Pinpoint the cell where the given text exists, returning its [X, Y] midpoint coordinate. 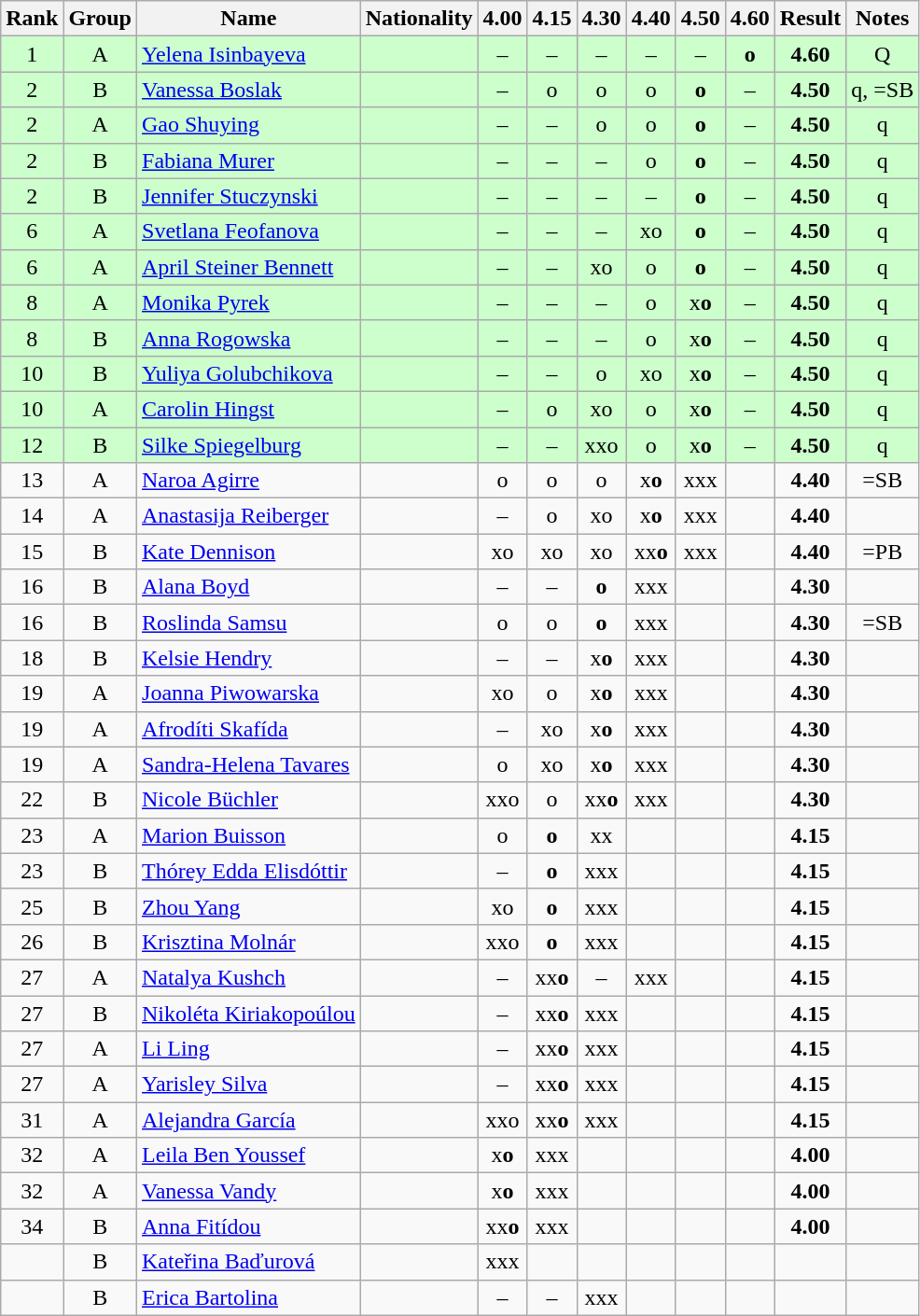
Monika Pyrek [249, 302]
Carolin Hingst [249, 409]
Natalya Kushch [249, 977]
Anastasija Reiberger [249, 516]
Silke Spiegelburg [249, 445]
q, =SB [883, 90]
Joanna Piwowarska [249, 693]
22 [32, 800]
xx [601, 835]
Nicole Büchler [249, 800]
Jennifer Stuczynski [249, 196]
Naroa Agirre [249, 481]
April Steiner Bennett [249, 267]
Leila Ben Youssef [249, 1155]
1 [32, 54]
Erica Bartolina [249, 1297]
Yuliya Golubchikova [249, 373]
Yarisley Silva [249, 1085]
Li Ling [249, 1049]
Q [883, 54]
Nationality [419, 19]
Roslinda Samsu [249, 623]
Anna Fitídou [249, 1226]
Alejandra García [249, 1120]
Rank [32, 19]
Yelena Isinbayeva [249, 54]
31 [32, 1120]
=PB [883, 552]
Svetlana Feofanova [249, 231]
Afrodíti Skafída [249, 729]
Nikoléta Kiriakopoúlou [249, 1013]
12 [32, 445]
18 [32, 658]
Vanessa Boslak [249, 90]
Kateřina Baďurová [249, 1262]
Kelsie Hendry [249, 658]
Gao Shuying [249, 125]
Notes [883, 19]
Sandra-Helena Tavares [249, 764]
Name [249, 19]
Result [810, 19]
Anna Rogowska [249, 338]
34 [32, 1226]
15 [32, 552]
25 [32, 906]
Zhou Yang [249, 906]
14 [32, 516]
Fabiana Murer [249, 161]
Krisztina Molnár [249, 942]
26 [32, 942]
Marion Buisson [249, 835]
Group [101, 19]
Kate Dennison [249, 552]
Thórey Edda Elisdóttir [249, 871]
13 [32, 481]
Vanessa Vandy [249, 1191]
Alana Boyd [249, 587]
